Find where the given text appears and provide that cell's center as (X, Y) coordinate. 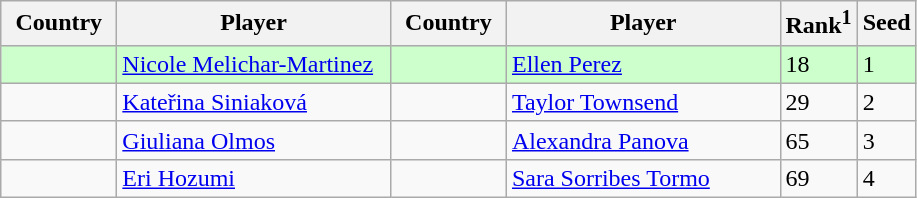
Nicole Melichar-Martinez (254, 64)
29 (818, 102)
Alexandra Panova (643, 140)
Eri Hozumi (254, 178)
4 (886, 178)
1 (886, 64)
Kateřina Siniaková (254, 102)
Ellen Perez (643, 64)
Sara Sorribes Tormo (643, 178)
Giuliana Olmos (254, 140)
3 (886, 140)
2 (886, 102)
Seed (886, 24)
69 (818, 178)
Rank1 (818, 24)
18 (818, 64)
Taylor Townsend (643, 102)
65 (818, 140)
